From the cell containing the given text, extract its center point as (X, Y) coordinate. 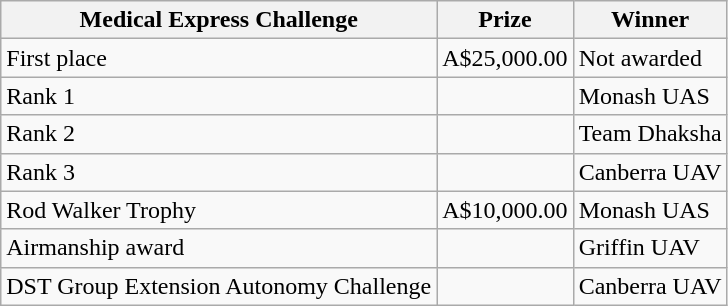
Winner (650, 20)
Not awarded (650, 58)
Griffin UAV (650, 248)
Medical Express Challenge (219, 20)
A$10,000.00 (505, 210)
Airmanship award (219, 248)
DST Group Extension Autonomy Challenge (219, 286)
Rod Walker Trophy (219, 210)
First place (219, 58)
Rank 2 (219, 134)
Prize (505, 20)
A$25,000.00 (505, 58)
Team Dhaksha (650, 134)
Rank 3 (219, 172)
Rank 1 (219, 96)
